Return [X, Y] of the center of cell containing provided text 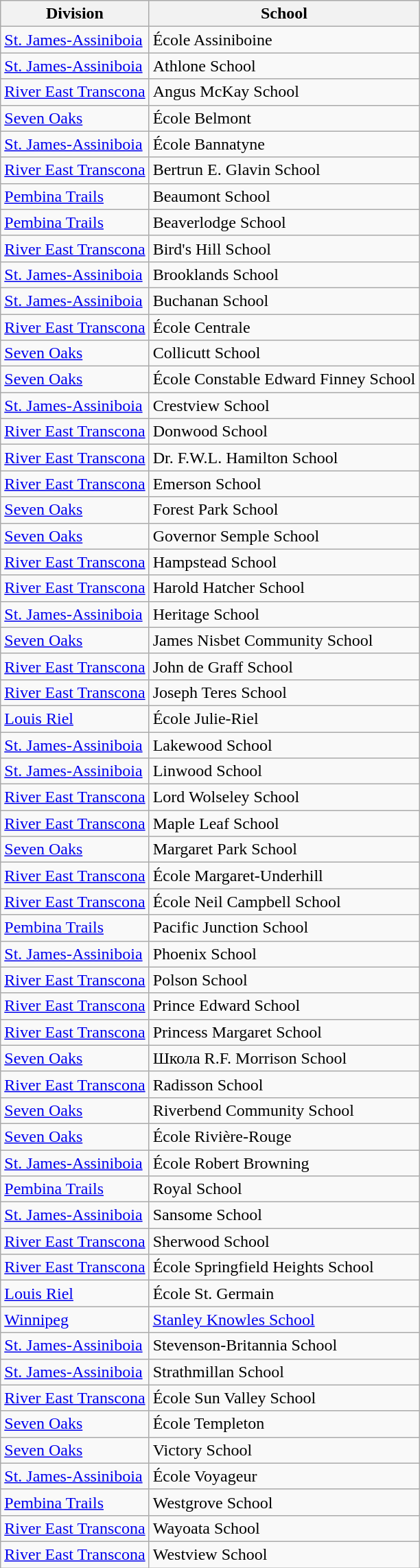
Sansome School [284, 1215]
Athlone School [284, 66]
Princess Margaret School [284, 1032]
Emerson School [284, 484]
Angus McKay School [284, 92]
Winnipeg [75, 1320]
Dr. F.W.L. Hamilton School [284, 458]
Harold Hatcher School [284, 588]
Crestview School [284, 406]
Beaumont School [284, 196]
École Robert Browning [284, 1163]
Lakewood School [284, 745]
École St. Germain [284, 1294]
Division [75, 14]
École Centrale [284, 327]
Donwood School [284, 432]
École Voyageur [284, 1476]
School [284, 14]
École Julie-Riel [284, 718]
Hampstead School [284, 562]
Lord Wolseley School [284, 797]
Forest Park School [284, 510]
Maple Leaf School [284, 823]
École Bannatyne [284, 144]
James Nisbet Community School [284, 640]
Beaverlodge School [284, 222]
Radisson School [284, 1084]
Bertrun E. Glavin School [284, 170]
Prince Edward School [284, 1006]
École Margaret-Underhill [284, 876]
Joseph Teres School [284, 692]
Sherwood School [284, 1241]
Collicutt School [284, 353]
Westview School [284, 1554]
Linwood School [284, 771]
Riverbend Community School [284, 1110]
École Constable Edward Finney School [284, 379]
École Templeton [284, 1424]
Pacific Junction School [284, 928]
Governor Semple School [284, 536]
Brooklands School [284, 274]
École Belmont [284, 118]
École Springfield Heights School [284, 1267]
Westgrove School [284, 1502]
Strathmillan School [284, 1372]
Royal School [284, 1189]
Phoenix School [284, 954]
Polson School [284, 980]
Buchanan School [284, 301]
École Assiniboine [284, 40]
École Neil Campbell School [284, 902]
Stanley Knowles School [284, 1320]
École Rivière-Rouge [284, 1136]
École Sun Valley School [284, 1398]
Victory School [284, 1450]
Wayoata School [284, 1528]
Heritage School [284, 614]
Школа R.F. Morrison School [284, 1058]
Bird's Hill School [284, 248]
Margaret Park School [284, 850]
John de Graff School [284, 666]
Stevenson-Britannia School [284, 1346]
